Search for the cell housing the specified text and yield its [X, Y] center coordinate. 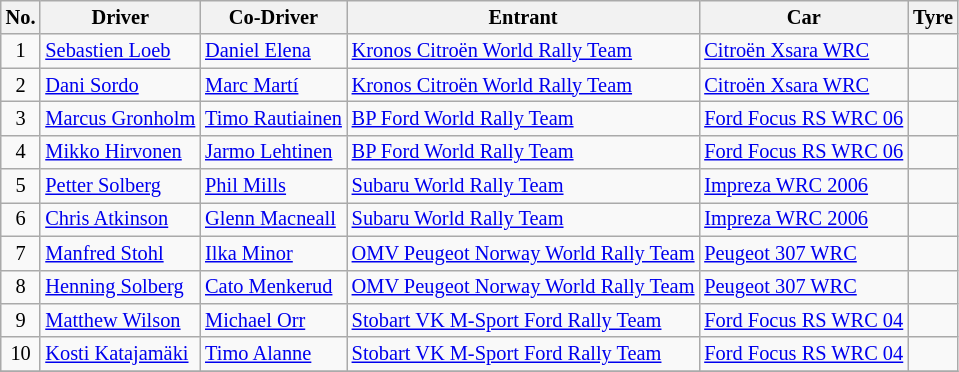
10 [21, 354]
Glenn Macneall [274, 219]
Petter Solberg [120, 186]
6 [21, 219]
5 [21, 186]
Daniel Elena [274, 51]
Ilka Minor [274, 253]
Timo Alanne [274, 354]
Marcus Gronholm [120, 118]
1 [21, 51]
Tyre [933, 17]
Chris Atkinson [120, 219]
Dani Sordo [120, 85]
Marc Martí [274, 85]
Jarmo Lehtinen [274, 152]
Mikko Hirvonen [120, 152]
Manfred Stohl [120, 253]
Entrant [524, 17]
Phil Mills [274, 186]
Driver [120, 17]
8 [21, 287]
Co-Driver [274, 17]
Cato Menkerud [274, 287]
7 [21, 253]
Michael Orr [274, 320]
Matthew Wilson [120, 320]
Kosti Katajamäki [120, 354]
4 [21, 152]
Timo Rautiainen [274, 118]
No. [21, 17]
Henning Solberg [120, 287]
2 [21, 85]
3 [21, 118]
Car [804, 17]
Sebastien Loeb [120, 51]
9 [21, 320]
